Provide the [x, y] coordinate of the cell's center where the given text is located.  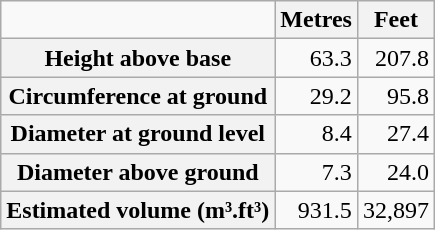
63.3 [316, 58]
29.2 [316, 96]
95.8 [396, 96]
Estimated volume (m³.ft³) [138, 210]
207.8 [396, 58]
931.5 [316, 210]
Circumference at ground [138, 96]
32,897 [396, 210]
Metres [316, 20]
Height above base [138, 58]
Feet [396, 20]
8.4 [316, 134]
Diameter at ground level [138, 134]
7.3 [316, 172]
24.0 [396, 172]
Diameter above ground [138, 172]
27.4 [396, 134]
